For the text-containing cell, return its midpoint in [x, y] coordinate format. 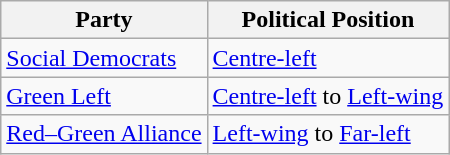
Centre-left to Left-wing [328, 96]
Centre-left [328, 58]
Political Position [328, 20]
Green Left [104, 96]
Left-wing to Far-left [328, 134]
Red–Green Alliance [104, 134]
Party [104, 20]
Social Democrats [104, 58]
